Return the [X, Y] coordinate for the center point of the cell that contains the specified text.  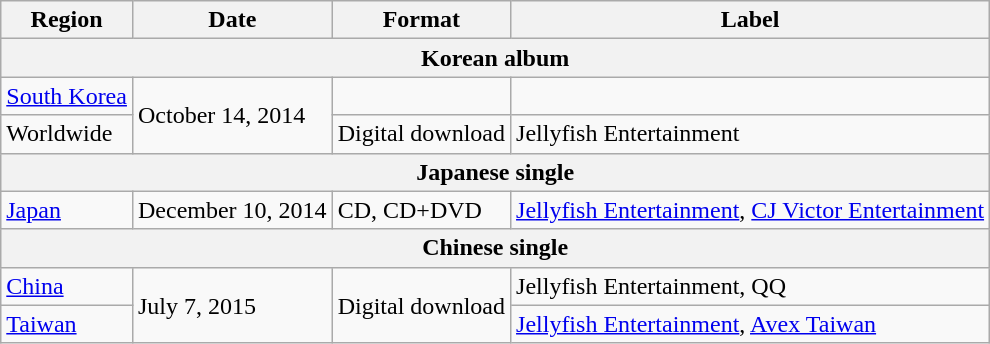
Label [750, 20]
South Korea [67, 96]
CD, CD+DVD [421, 210]
Format [421, 20]
China [67, 286]
December 10, 2014 [232, 210]
Japanese single [496, 172]
Jellyfish Entertainment, CJ Victor Entertainment [750, 210]
Korean album [496, 58]
Jellyfish Entertainment, QQ [750, 286]
Jellyfish Entertainment, Avex Taiwan [750, 324]
October 14, 2014 [232, 115]
Taiwan [67, 324]
Japan [67, 210]
Date [232, 20]
Chinese single [496, 248]
July 7, 2015 [232, 305]
Worldwide [67, 134]
Jellyfish Entertainment [750, 134]
Region [67, 20]
